Detect which cell encompasses the target text, then output its [X, Y] center coordinate. 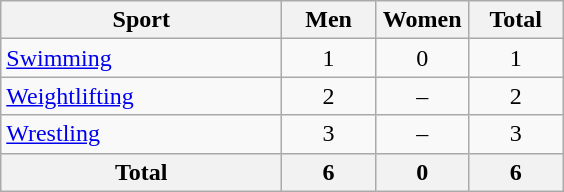
Wrestling [142, 134]
Sport [142, 20]
Women [422, 20]
Swimming [142, 58]
Men [329, 20]
Weightlifting [142, 96]
